Identify which cell holds the provided text, then report its (X, Y) central coordinate. 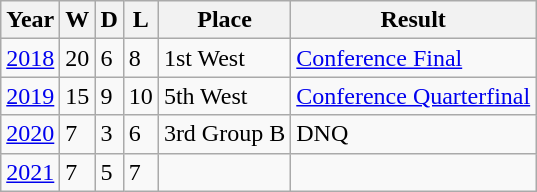
D (109, 20)
Conference Quarterfinal (414, 96)
10 (140, 96)
Year (30, 20)
3 (109, 134)
Result (414, 20)
W (78, 20)
2019 (30, 96)
2021 (30, 172)
2018 (30, 58)
Place (224, 20)
Conference Final (414, 58)
2020 (30, 134)
3rd Group B (224, 134)
5 (109, 172)
L (140, 20)
1st West (224, 58)
9 (109, 96)
8 (140, 58)
20 (78, 58)
DNQ (414, 134)
5th West (224, 96)
15 (78, 96)
